Find where the given text appears and provide that cell's center as [x, y] coordinate. 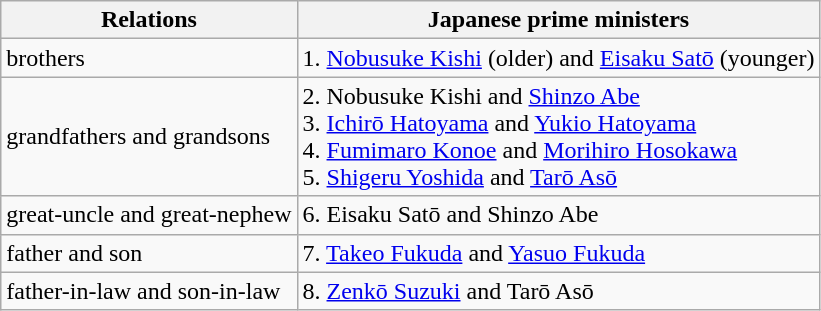
father-in-law and son-in-law [149, 291]
grandfathers and grandsons [149, 136]
7. Takeo Fukuda and Yasuo Fukuda [558, 253]
Japanese prime ministers [558, 20]
1. Nobusuke Kishi (older) and Eisaku Satō (younger) [558, 58]
2. Nobusuke Kishi and Shinzo Abe3. Ichirō Hatoyama and Yukio Hatoyama4. Fumimaro Konoe and Morihiro Hosokawa5. Shigeru Yoshida and Tarō Asō [558, 136]
great-uncle and great-nephew [149, 215]
father and son [149, 253]
8. Zenkō Suzuki and Tarō Asō [558, 291]
6. Eisaku Satō and Shinzo Abe [558, 215]
brothers [149, 58]
Relations [149, 20]
